Determine the [X, Y] coordinate at the center of the cell enclosing the given text.  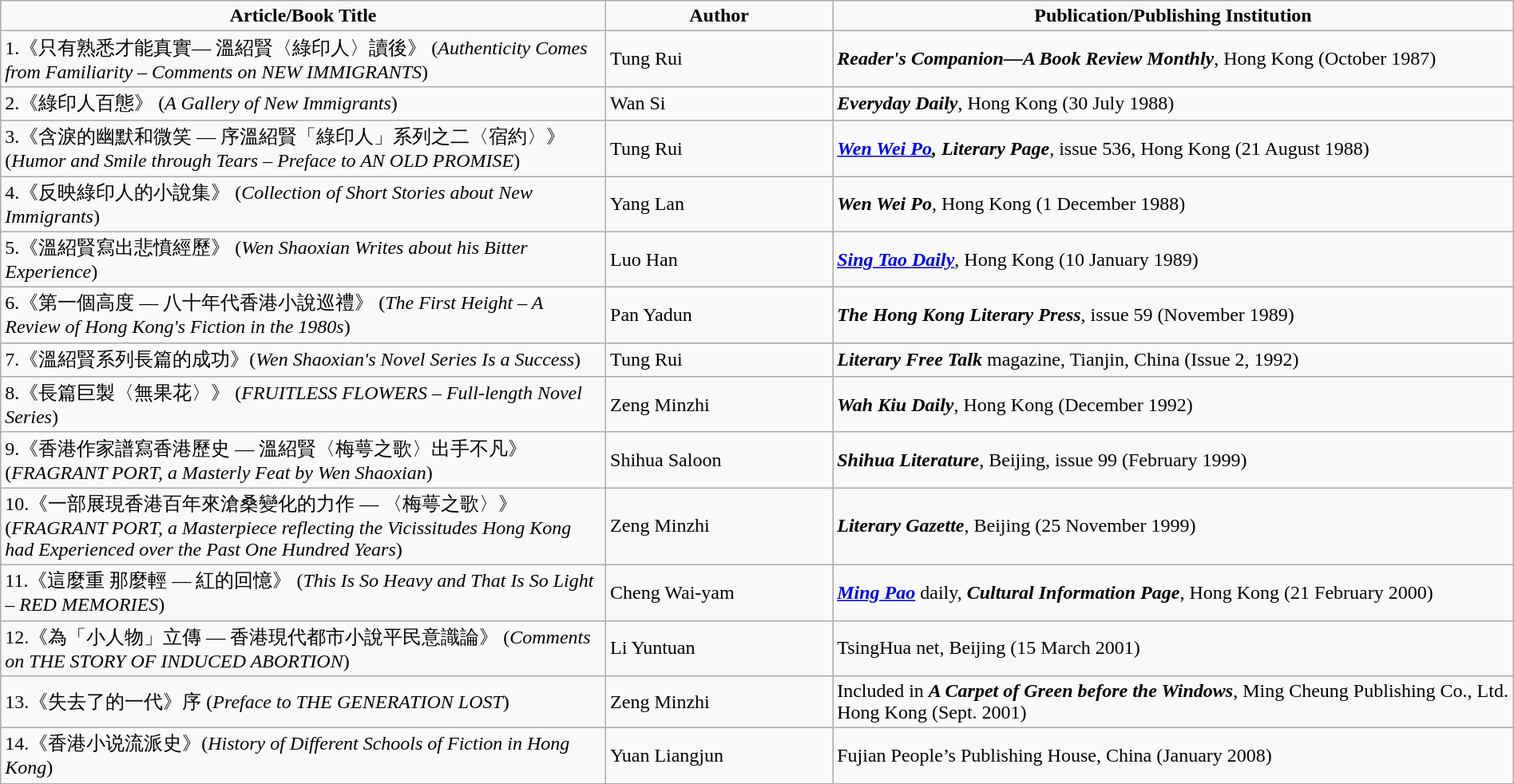
5.《溫紹賢寫出悲憤經歷》 (Wen Shaoxian Writes about his Bitter Experience) [303, 259]
Shihua Saloon [719, 460]
Ming Pao daily, Cultural Information Page, Hong Kong (21 February 2000) [1174, 592]
2.《綠印人百態》 (A Gallery of New Immigrants) [303, 104]
13.《失去了的一代》序 (Preface to THE GENERATION LOST) [303, 703]
Li Yuntuan [719, 648]
Cheng Wai-yam [719, 592]
1.《只有熟悉才能真實— 溫紹賢〈綠印人〉讀後》 (Authenticity Comes from Familiarity – Comments on NEW IMMIGRANTS) [303, 59]
Wah Kiu Daily, Hong Kong (December 1992) [1174, 405]
Author [719, 16]
The Hong Kong Literary Press, issue 59 (November 1989) [1174, 315]
10.《一部展現香港百年來滄桑變化的力作 — 〈梅萼之歌〉》 (FRAGRANT PORT, a Masterpiece reflecting the Vicissitudes Hong Kong had Experienced over the Past One Hundred Years) [303, 527]
Sing Tao Daily, Hong Kong (10 January 1989) [1174, 259]
14.《香港小说流派史》(History of Different Schools of Fiction in Hong Kong) [303, 756]
Included in A Carpet of Green before the Windows, Ming Cheung Publishing Co., Ltd. Hong Kong (Sept. 2001) [1174, 703]
9.《香港作家譜寫香港歷史 — 溫紹賢〈梅萼之歌〉出手不凡》 (FRAGRANT PORT, a Masterly Feat by Wen Shaoxian) [303, 460]
3.《含淚的幽默和微笑 — 序溫紹賢「綠印人」系列之二〈宿約〉》 (Humor and Smile through Tears – Preface to AN OLD PROMISE) [303, 148]
Pan Yadun [719, 315]
Wen Wei Po, Hong Kong (1 December 1988) [1174, 204]
Reader's Companion—A Book Review Monthly, Hong Kong (October 1987) [1174, 59]
TsingHua net, Beijing (15 March 2001) [1174, 648]
7.《溫紹賢系列長篇的成功》(Wen Shaoxian's Novel Series Is a Success) [303, 359]
Literary Gazette, Beijing (25 November 1999) [1174, 527]
11.《這麼重 那麼輕 — 紅的回憶》 (This Is So Heavy and That Is So Light – RED MEMORIES) [303, 592]
Wan Si [719, 104]
Literary Free Talk magazine, Tianjin, China (Issue 2, 1992) [1174, 359]
Yuan Liangjun [719, 756]
4.《反映綠印人的小說集》 (Collection of Short Stories about New Immigrants) [303, 204]
6.《第一個高度 — 八十年代香港小說巡禮》 (The First Height – A Review of Hong Kong's Fiction in the 1980s) [303, 315]
Fujian People’s Publishing House, China (January 2008) [1174, 756]
Wen Wei Po, Literary Page, issue 536, Hong Kong (21 August 1988) [1174, 148]
8.《長篇巨製〈無果花〉》 (FRUITLESS FLOWERS – Full-length Novel Series) [303, 405]
Yang Lan [719, 204]
Luo Han [719, 259]
Article/Book Title [303, 16]
12.《為「小人物」立傳 — 香港現代都市小說平民意識論》 (Comments on THE STORY OF INDUCED ABORTION) [303, 648]
Shihua Literature, Beijing, issue 99 (February 1999) [1174, 460]
Publication/Publishing Institution [1174, 16]
Everyday Daily, Hong Kong (30 July 1988) [1174, 104]
